Provide the (X, Y) coordinate of the cell's center where the given text is located.  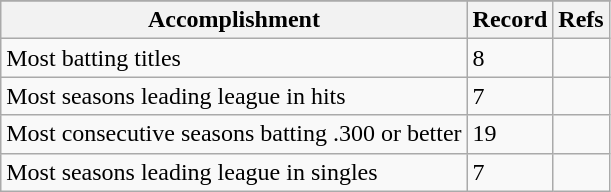
Accomplishment (234, 20)
Record (510, 20)
Most consecutive seasons batting .300 or better (234, 134)
Most batting titles (234, 58)
Most seasons leading league in singles (234, 172)
19 (510, 134)
Most seasons leading league in hits (234, 96)
8 (510, 58)
Refs (581, 20)
